Return [X, Y] of the center of cell containing provided text 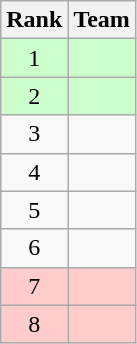
6 [34, 248]
4 [34, 172]
2 [34, 96]
Rank [34, 20]
Team [102, 20]
8 [34, 324]
7 [34, 286]
1 [34, 58]
3 [34, 134]
5 [34, 210]
